Return (x, y) of the center of cell containing provided text 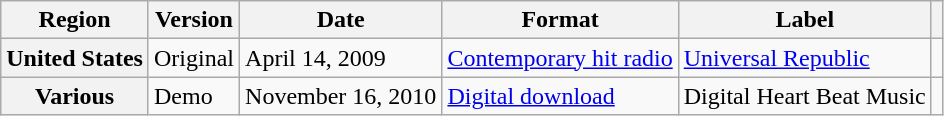
April 14, 2009 (341, 58)
Date (341, 20)
Original (194, 58)
Format (560, 20)
Label (804, 20)
Version (194, 20)
Contemporary hit radio (560, 58)
Universal Republic (804, 58)
Region (75, 20)
Various (75, 96)
Digital Heart Beat Music (804, 96)
Demo (194, 96)
November 16, 2010 (341, 96)
Digital download (560, 96)
United States (75, 58)
